Provide the (X, Y) coordinate of the cell's center where the given text is located.  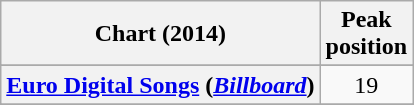
Chart (2014) (160, 34)
Euro Digital Songs (Billboard) (160, 85)
Peakposition (366, 34)
19 (366, 85)
